Return the (x, y) coordinate for the center point of the cell that contains the specified text.  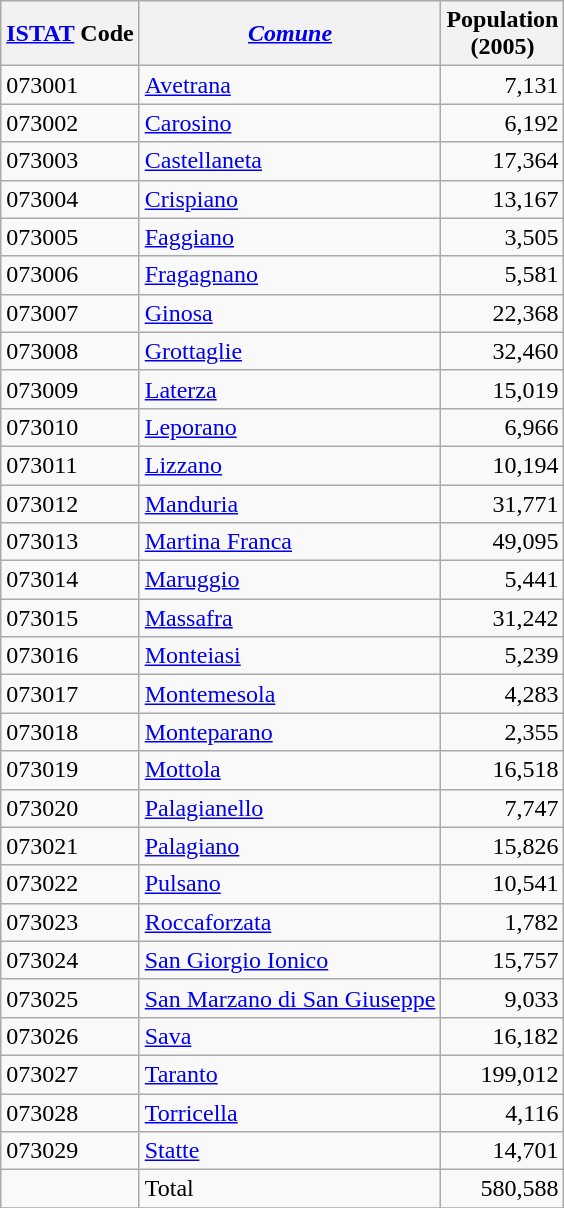
073021 (70, 846)
16,182 (502, 1036)
15,826 (502, 846)
Mottola (290, 770)
Carosino (290, 123)
073005 (70, 237)
073009 (70, 389)
073013 (70, 542)
31,771 (502, 503)
073011 (70, 465)
Lizzano (290, 465)
073004 (70, 199)
Fragagnano (290, 275)
10,194 (502, 465)
073015 (70, 618)
073014 (70, 580)
073029 (70, 1151)
073002 (70, 123)
Monteiasi (290, 656)
073003 (70, 161)
Torricella (290, 1113)
Taranto (290, 1074)
4,116 (502, 1113)
7,747 (502, 808)
073008 (70, 351)
073024 (70, 960)
32,460 (502, 351)
5,441 (502, 580)
073019 (70, 770)
13,167 (502, 199)
5,581 (502, 275)
49,095 (502, 542)
ISTAT Code (70, 34)
073012 (70, 503)
3,505 (502, 237)
Statte (290, 1151)
073020 (70, 808)
Massafra (290, 618)
Grottaglie (290, 351)
Leporano (290, 427)
Comune (290, 34)
073007 (70, 313)
5,239 (502, 656)
Monteparano (290, 732)
Roccaforzata (290, 922)
Laterza (290, 389)
073025 (70, 998)
Pulsano (290, 884)
15,757 (502, 960)
Total (290, 1189)
Maruggio (290, 580)
073026 (70, 1036)
Palagiano (290, 846)
073006 (70, 275)
199,012 (502, 1074)
073023 (70, 922)
Montemesola (290, 694)
4,283 (502, 694)
073001 (70, 85)
073010 (70, 427)
Population (2005) (502, 34)
Manduria (290, 503)
14,701 (502, 1151)
073016 (70, 656)
6,966 (502, 427)
31,242 (502, 618)
San Giorgio Ionico (290, 960)
Crispiano (290, 199)
Palagianello (290, 808)
1,782 (502, 922)
073017 (70, 694)
6,192 (502, 123)
2,355 (502, 732)
16,518 (502, 770)
073028 (70, 1113)
Faggiano (290, 237)
073027 (70, 1074)
Ginosa (290, 313)
Avetrana (290, 85)
Castellaneta (290, 161)
15,019 (502, 389)
Martina Franca (290, 542)
073018 (70, 732)
580,588 (502, 1189)
073022 (70, 884)
17,364 (502, 161)
10,541 (502, 884)
San Marzano di San Giuseppe (290, 998)
9,033 (502, 998)
Sava (290, 1036)
22,368 (502, 313)
7,131 (502, 85)
